Find where the given text appears and provide that cell's center as (x, y) coordinate. 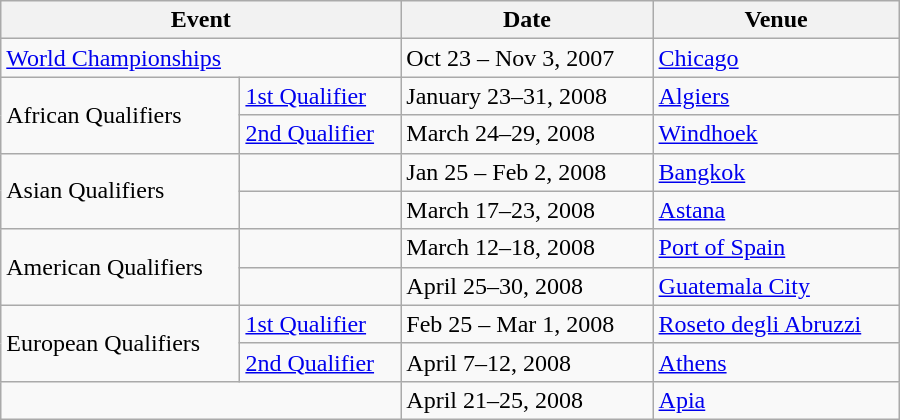
Asian Qualifiers (120, 191)
January 23–31, 2008 (527, 96)
Oct 23 – Nov 3, 2007 (527, 58)
Jan 25 – Feb 2, 2008 (527, 172)
Apia (776, 400)
Chicago (776, 58)
Venue (776, 20)
American Qualifiers (120, 267)
Roseto degli Abruzzi (776, 324)
European Qualifiers (120, 343)
Guatemala City (776, 286)
Algiers (776, 96)
Date (527, 20)
Athens (776, 362)
March 24–29, 2008 (527, 134)
April 21–25, 2008 (527, 400)
African Qualifiers (120, 115)
Windhoek (776, 134)
March 17–23, 2008 (527, 210)
March 12–18, 2008 (527, 248)
Astana (776, 210)
World Championships (201, 58)
April 25–30, 2008 (527, 286)
Bangkok (776, 172)
April 7–12, 2008 (527, 362)
Event (201, 20)
Feb 25 – Mar 1, 2008 (527, 324)
Port of Spain (776, 248)
